Pinpoint the cell where the given text exists, returning its [X, Y] midpoint coordinate. 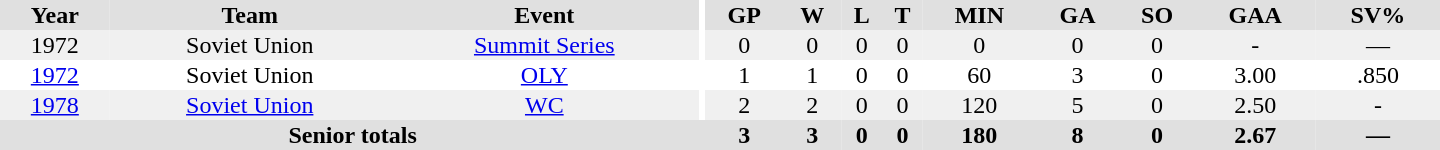
5 [1078, 105]
Event [544, 15]
2.67 [1256, 135]
MIN [980, 15]
Year [55, 15]
L [862, 15]
Team [250, 15]
2.50 [1256, 105]
1978 [55, 105]
180 [980, 135]
Summit Series [544, 45]
GA [1078, 15]
SV% [1378, 15]
GAA [1256, 15]
3.00 [1256, 75]
Senior totals [352, 135]
W [812, 15]
60 [980, 75]
T [902, 15]
8 [1078, 135]
WC [544, 105]
.850 [1378, 75]
120 [980, 105]
SO [1156, 15]
OLY [544, 75]
GP [744, 15]
